Return (X, Y) of the center of cell containing provided text 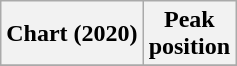
Peakposition (189, 34)
Chart (2020) (72, 34)
